Pinpoint the cell where the given text exists, returning its [x, y] midpoint coordinate. 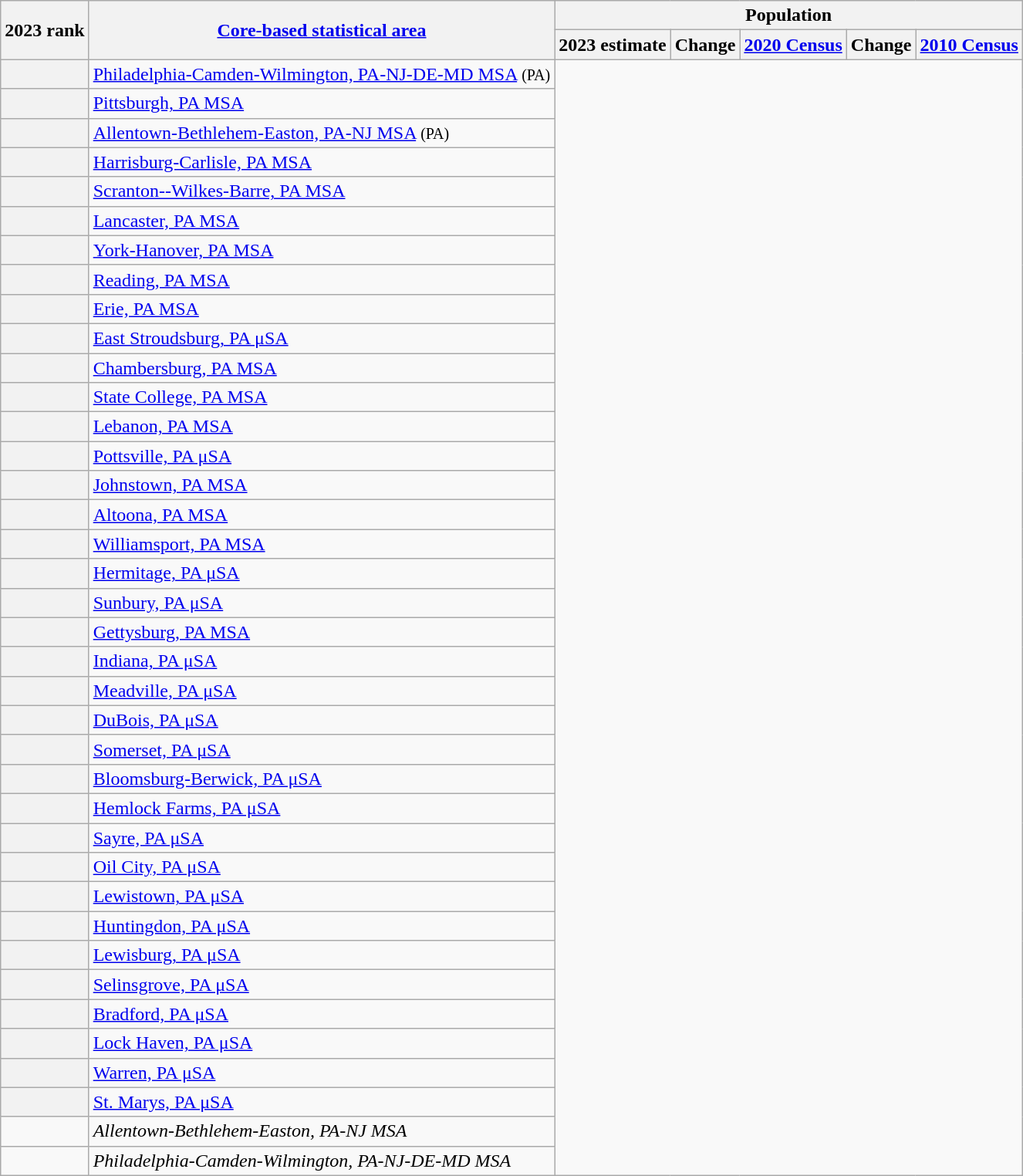
DuBois, PA μSA [322, 720]
2023 rank [45, 30]
Philadelphia-Camden-Wilmington, PA-NJ-DE-MD MSA (PA) [322, 74]
Selinsgrove, PA μSA [322, 985]
Pottsville, PA μSA [322, 456]
Scranton--Wilkes-Barre, PA MSA [322, 191]
Population [788, 15]
Lewisburg, PA μSA [322, 955]
Pittsburgh, PA MSA [322, 103]
Lebanon, PA MSA [322, 427]
Lock Haven, PA μSA [322, 1043]
Bloomsburg-Berwick, PA μSA [322, 779]
Johnstown, PA MSA [322, 485]
Lewistown, PA μSA [322, 897]
York-Hanover, PA MSA [322, 250]
Williamsport, PA MSA [322, 544]
Hermitage, PA μSA [322, 573]
State College, PA MSA [322, 397]
Erie, PA MSA [322, 309]
2023 estimate [613, 45]
St. Marys, PA μSA [322, 1102]
Huntingdon, PA μSA [322, 926]
Allentown-Bethlehem-Easton, PA-NJ MSA (PA) [322, 133]
East Stroudsburg, PA μSA [322, 338]
Reading, PA MSA [322, 279]
Lancaster, PA MSA [322, 221]
Somerset, PA μSA [322, 749]
Indiana, PA μSA [322, 661]
Oil City, PA μSA [322, 867]
Altoona, PA MSA [322, 515]
Meadville, PA μSA [322, 691]
Warren, PA μSA [322, 1073]
Allentown-Bethlehem-Easton, PA-NJ MSA [322, 1131]
Chambersburg, PA MSA [322, 368]
Bradford, PA μSA [322, 1014]
Sunbury, PA μSA [322, 603]
Core-based statistical area [322, 30]
Hemlock Farms, PA μSA [322, 808]
Gettysburg, PA MSA [322, 632]
2010 Census [969, 45]
Sayre, PA μSA [322, 837]
2020 Census [793, 45]
Harrisburg-Carlisle, PA MSA [322, 162]
Philadelphia-Camden-Wilmington, PA-NJ-DE-MD MSA [322, 1161]
